Pinpoint the cell where the given text exists, returning its [X, Y] midpoint coordinate. 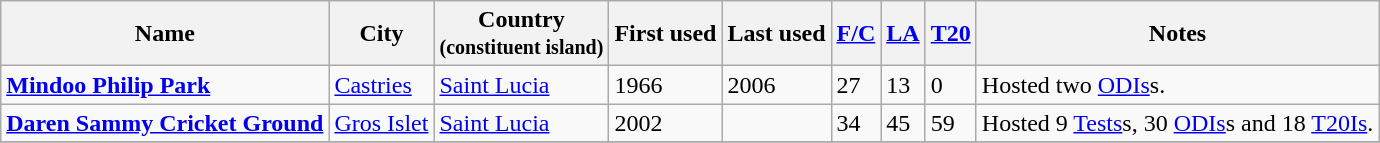
1966 [666, 85]
Daren Sammy Cricket Ground [165, 123]
0 [950, 85]
Castries [382, 85]
45 [903, 123]
Notes [1178, 34]
LA [903, 34]
Name [165, 34]
Hosted 9 Testss, 30 ODIss and 18 T20Is. [1178, 123]
Last used [776, 34]
2006 [776, 85]
T20 [950, 34]
F/C [856, 34]
Gros Islet [382, 123]
Hosted two ODIss. [1178, 85]
Country(constituent island) [522, 34]
2002 [666, 123]
27 [856, 85]
First used [666, 34]
13 [903, 85]
City [382, 34]
34 [856, 123]
Mindoo Philip Park [165, 85]
59 [950, 123]
